Return the [X, Y] coordinate for the center point of the cell that contains the specified text.  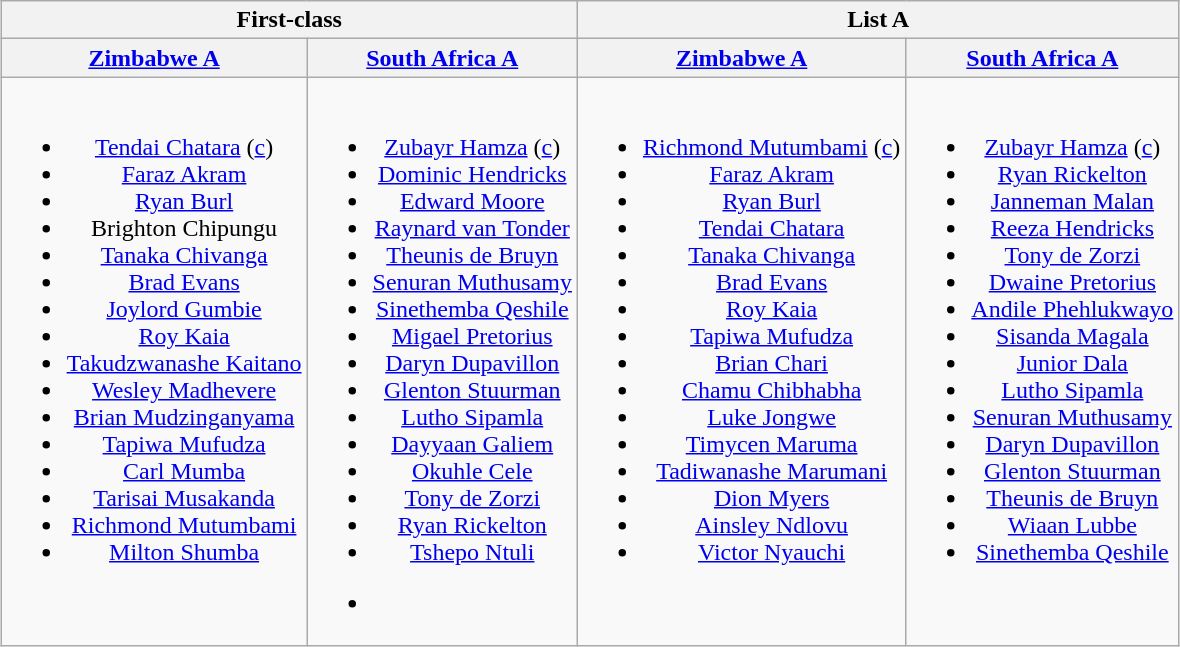
First-class [289, 20]
List A [878, 20]
